Find where the given text appears and provide that cell's center as [x, y] coordinate. 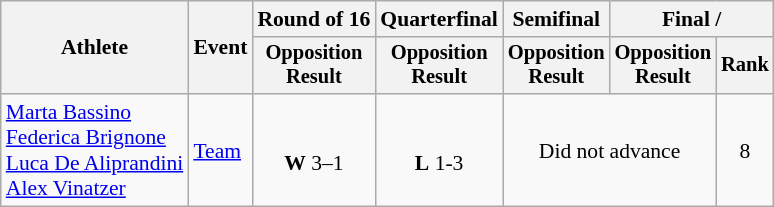
Quarterfinal [439, 19]
Round of 16 [314, 19]
Did not advance [610, 150]
Event [220, 48]
Rank [745, 66]
Athlete [95, 48]
Final / [692, 19]
L 1-3 [439, 150]
W 3–1 [314, 150]
Team [220, 150]
Semifinal [556, 19]
8 [745, 150]
Marta BassinoFederica BrignoneLuca De AliprandiniAlex Vinatzer [95, 150]
